Provide the [x, y] coordinate of the cell's center where the given text is located.  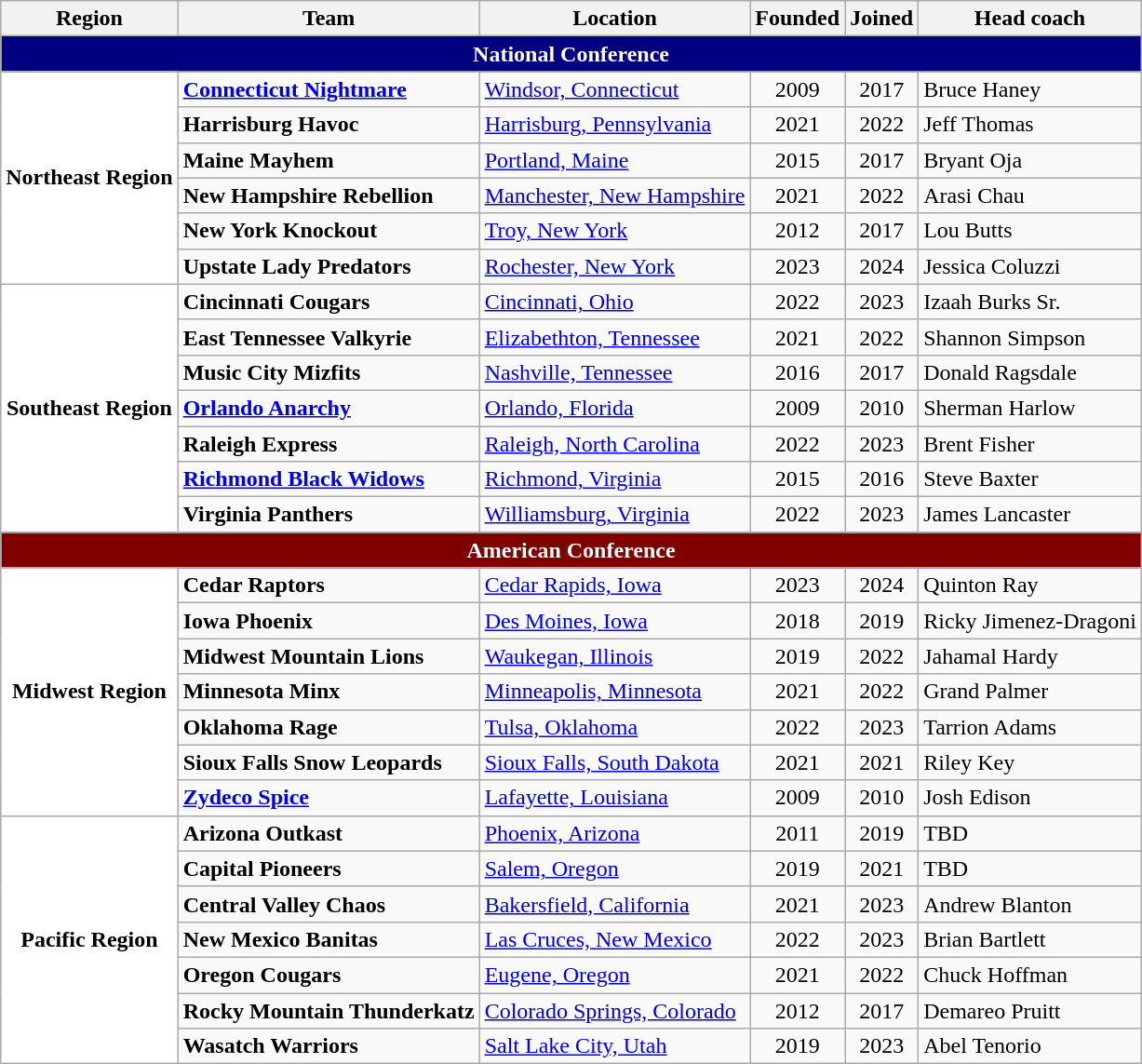
James Lancaster [1030, 515]
Cincinnati Cougars [329, 302]
Abel Tenorio [1030, 1046]
Sioux Falls, South Dakota [614, 762]
Elizabethton, Tennessee [614, 337]
Phoenix, Arizona [614, 833]
Minnesota Minx [329, 692]
Eugene, Oregon [614, 975]
Salem, Oregon [614, 869]
Jahamal Hardy [1030, 656]
Sioux Falls Snow Leopards [329, 762]
Windsor, Connecticut [614, 89]
Bryant Oja [1030, 160]
Brian Bartlett [1030, 939]
Steve Baxter [1030, 479]
Minneapolis, Minnesota [614, 692]
Wasatch Warriors [329, 1046]
Music City Mizfits [329, 372]
Grand Palmer [1030, 692]
Virginia Panthers [329, 515]
Portland, Maine [614, 160]
Cedar Rapids, Iowa [614, 586]
Location [614, 19]
Las Cruces, New Mexico [614, 939]
Iowa Phoenix [329, 621]
Rochester, New York [614, 266]
Founded [798, 19]
East Tennessee Valkyrie [329, 337]
Lafayette, Louisiana [614, 798]
Troy, New York [614, 231]
Richmond, Virginia [614, 479]
Arizona Outkast [329, 833]
National Conference [571, 54]
Donald Ragsdale [1030, 372]
Orlando, Florida [614, 408]
Manchester, New Hampshire [614, 195]
Des Moines, Iowa [614, 621]
Connecticut Nightmare [329, 89]
Demareo Pruitt [1030, 1010]
Oregon Cougars [329, 975]
New Mexico Banitas [329, 939]
Cedar Raptors [329, 586]
Region [89, 19]
2018 [798, 621]
Brent Fisher [1030, 444]
Orlando Anarchy [329, 408]
Ricky Jimenez-Dragoni [1030, 621]
Raleigh, North Carolina [614, 444]
2011 [798, 833]
Waukegan, Illinois [614, 656]
Shannon Simpson [1030, 337]
Team [329, 19]
Northeast Region [89, 178]
Bakersfield, California [614, 904]
Bruce Haney [1030, 89]
Quinton Ray [1030, 586]
Southeast Region [89, 408]
Chuck Hoffman [1030, 975]
Midwest Region [89, 692]
Capital Pioneers [329, 869]
Head coach [1030, 19]
Tarrion Adams [1030, 727]
Maine Mayhem [329, 160]
Joined [882, 19]
Colorado Springs, Colorado [614, 1010]
Richmond Black Widows [329, 479]
Izaah Burks Sr. [1030, 302]
New Hampshire Rebellion [329, 195]
Harrisburg, Pennsylvania [614, 125]
Sherman Harlow [1030, 408]
Jeff Thomas [1030, 125]
Oklahoma Rage [329, 727]
American Conference [571, 550]
Harrisburg Havoc [329, 125]
Midwest Mountain Lions [329, 656]
Jessica Coluzzi [1030, 266]
Williamsburg, Virginia [614, 515]
Rocky Mountain Thunderkatz [329, 1010]
Upstate Lady Predators [329, 266]
New York Knockout [329, 231]
Lou Butts [1030, 231]
Nashville, Tennessee [614, 372]
Andrew Blanton [1030, 904]
Central Valley Chaos [329, 904]
Zydeco Spice [329, 798]
Josh Edison [1030, 798]
Cincinnati, Ohio [614, 302]
Tulsa, Oklahoma [614, 727]
Riley Key [1030, 762]
Raleigh Express [329, 444]
Pacific Region [89, 939]
Arasi Chau [1030, 195]
Salt Lake City, Utah [614, 1046]
